Output the (x, y) coordinate of the center of the cell containing the given text.  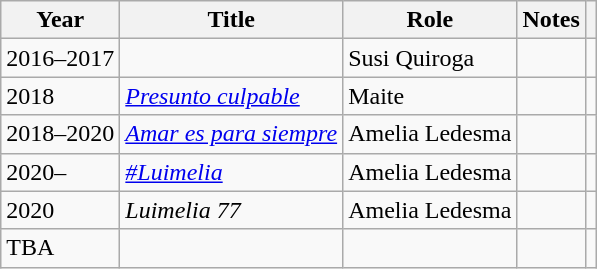
TBA (60, 248)
Luimelia 77 (232, 210)
Role (430, 20)
Amar es para siempre (232, 134)
#Luimelia (232, 172)
Title (232, 20)
Susi Quiroga (430, 58)
2018 (60, 96)
2018–2020 (60, 134)
Year (60, 20)
Notes (551, 20)
Maite (430, 96)
2016–2017 (60, 58)
2020– (60, 172)
2020 (60, 210)
Presunto culpable (232, 96)
